For the text-containing cell, return its midpoint in (x, y) coordinate format. 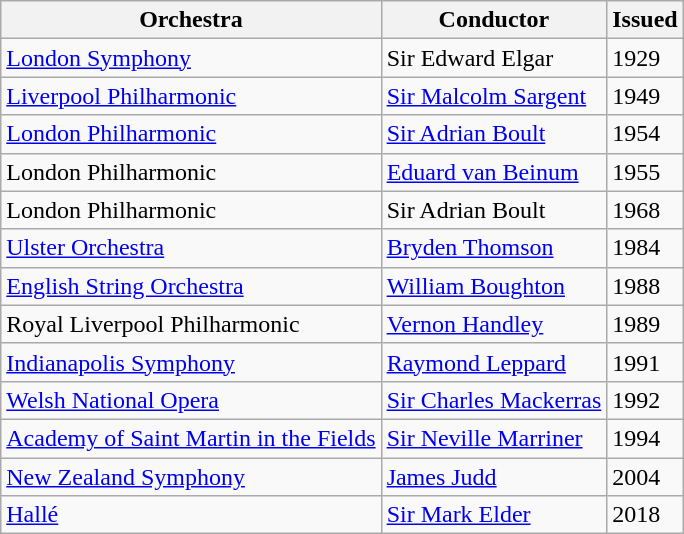
William Boughton (494, 286)
English String Orchestra (191, 286)
Royal Liverpool Philharmonic (191, 324)
Welsh National Opera (191, 400)
Orchestra (191, 20)
1988 (645, 286)
1992 (645, 400)
Liverpool Philharmonic (191, 96)
Sir Charles Mackerras (494, 400)
James Judd (494, 477)
Conductor (494, 20)
Indianapolis Symphony (191, 362)
1954 (645, 134)
1949 (645, 96)
2004 (645, 477)
1955 (645, 172)
Sir Mark Elder (494, 515)
Raymond Leppard (494, 362)
Vernon Handley (494, 324)
1989 (645, 324)
Sir Neville Marriner (494, 438)
Issued (645, 20)
2018 (645, 515)
Academy of Saint Martin in the Fields (191, 438)
London Symphony (191, 58)
Sir Malcolm Sargent (494, 96)
1994 (645, 438)
1968 (645, 210)
Eduard van Beinum (494, 172)
New Zealand Symphony (191, 477)
Hallé (191, 515)
1929 (645, 58)
1991 (645, 362)
Sir Edward Elgar (494, 58)
1984 (645, 248)
Ulster Orchestra (191, 248)
Bryden Thomson (494, 248)
